Return the [X, Y] coordinate for the center point of the cell that contains the specified text.  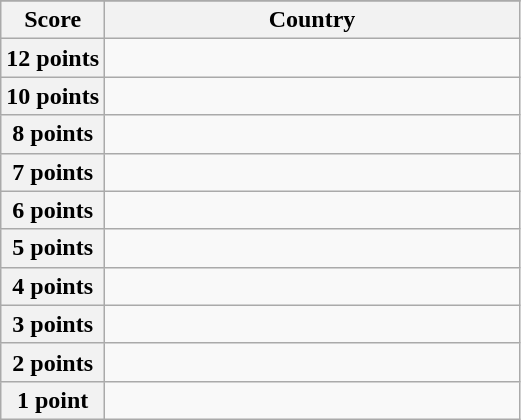
Score [53, 20]
4 points [53, 286]
7 points [53, 172]
10 points [53, 96]
1 point [53, 400]
8 points [53, 134]
6 points [53, 210]
5 points [53, 248]
12 points [53, 58]
3 points [53, 324]
2 points [53, 362]
Country [312, 20]
